Find where the given text appears and provide that cell's center as (x, y) coordinate. 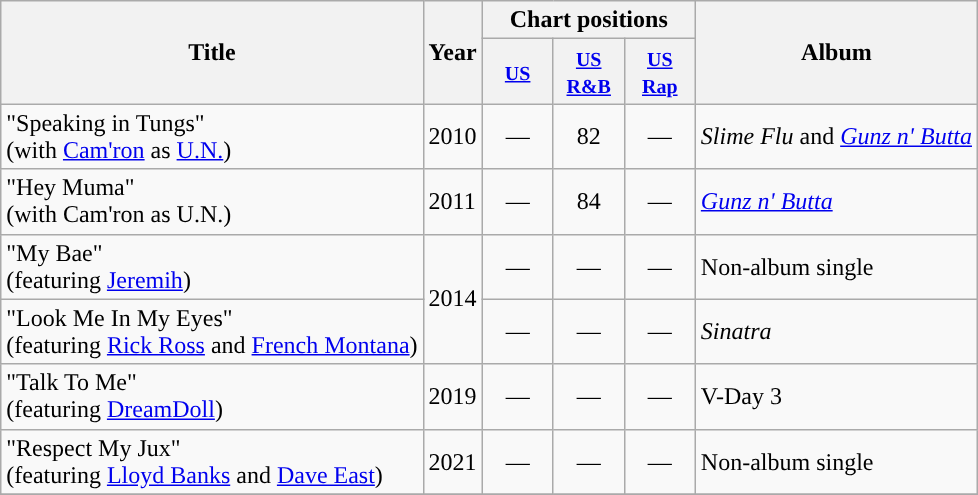
2011 (452, 202)
2014 (452, 299)
Title (212, 52)
USR&B (588, 72)
2010 (452, 136)
V-Day 3 (836, 396)
US (518, 72)
"My Bae"(featuring Jeremih) (212, 266)
Slime Flu and Gunz n' Butta (836, 136)
Gunz n' Butta (836, 202)
2021 (452, 462)
"Hey Muma"(with Cam'ron as U.N.) (212, 202)
"Look Me In My Eyes"(featuring Rick Ross and French Montana) (212, 332)
82 (588, 136)
USRap (660, 72)
Chart positions (588, 20)
Album (836, 52)
"Speaking in Tungs"(with Cam'ron as U.N.) (212, 136)
84 (588, 202)
"Talk To Me"(featuring DreamDoll) (212, 396)
2019 (452, 396)
Year (452, 52)
"Respect My Jux"(featuring Lloyd Banks and Dave East) (212, 462)
Sinatra (836, 332)
